Search for the cell housing the specified text and yield its [x, y] center coordinate. 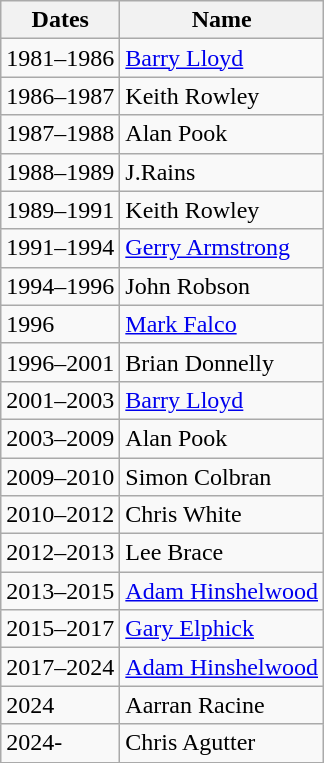
2012–2013 [60, 553]
2013–2015 [60, 591]
1991–1994 [60, 248]
1994–1996 [60, 286]
1987–1988 [60, 134]
Chris Agutter [222, 743]
Gerry Armstrong [222, 248]
2010–2012 [60, 515]
Lee Brace [222, 553]
2024- [60, 743]
2001–2003 [60, 400]
2017–2024 [60, 667]
Gary Elphick [222, 629]
Simon Colbran [222, 477]
Brian Donnelly [222, 362]
2009–2010 [60, 477]
1989–1991 [60, 210]
1988–1989 [60, 172]
1981–1986 [60, 58]
2015–2017 [60, 629]
1996–2001 [60, 362]
Mark Falco [222, 324]
J.Rains [222, 172]
Aarran Racine [222, 705]
2003–2009 [60, 438]
Name [222, 20]
John Robson [222, 286]
1986–1987 [60, 96]
2024 [60, 705]
Chris White [222, 515]
1996 [60, 324]
Dates [60, 20]
